From the cell containing the given text, extract its center point as (x, y) coordinate. 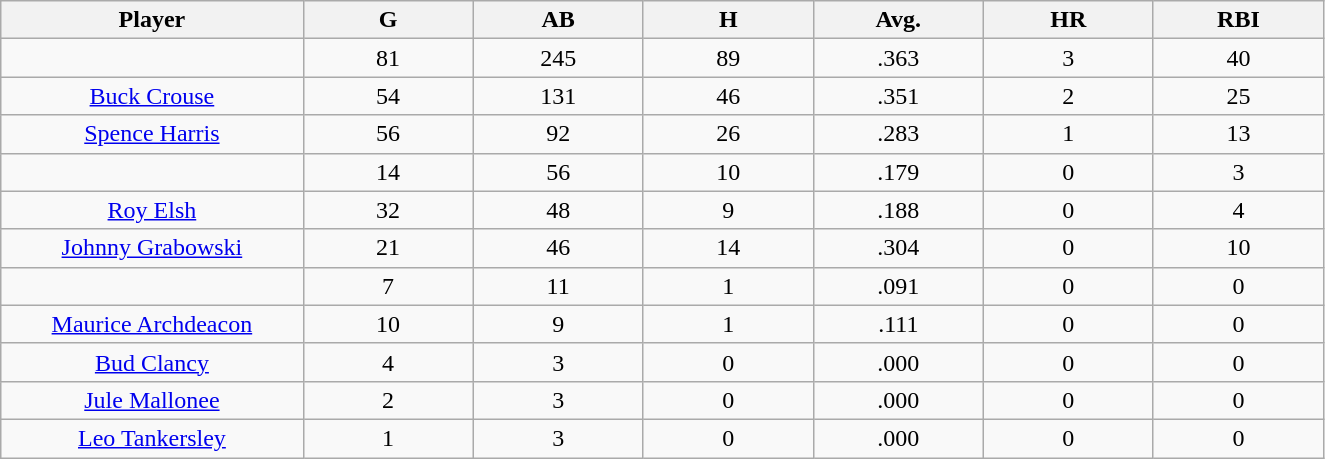
AB (558, 20)
54 (388, 96)
.179 (898, 172)
48 (558, 210)
Maurice Archdeacon (152, 324)
92 (558, 134)
7 (388, 286)
.111 (898, 324)
Spence Harris (152, 134)
G (388, 20)
40 (1238, 58)
HR (1068, 20)
13 (1238, 134)
Buck Crouse (152, 96)
81 (388, 58)
245 (558, 58)
Player (152, 20)
RBI (1238, 20)
.283 (898, 134)
Roy Elsh (152, 210)
21 (388, 248)
Leo Tankersley (152, 438)
32 (388, 210)
Johnny Grabowski (152, 248)
.091 (898, 286)
25 (1238, 96)
.363 (898, 58)
.351 (898, 96)
Jule Mallonee (152, 400)
.188 (898, 210)
131 (558, 96)
26 (728, 134)
.304 (898, 248)
Avg. (898, 20)
Bud Clancy (152, 362)
89 (728, 58)
H (728, 20)
11 (558, 286)
